Output the (X, Y) coordinate of the center of the cell containing the given text.  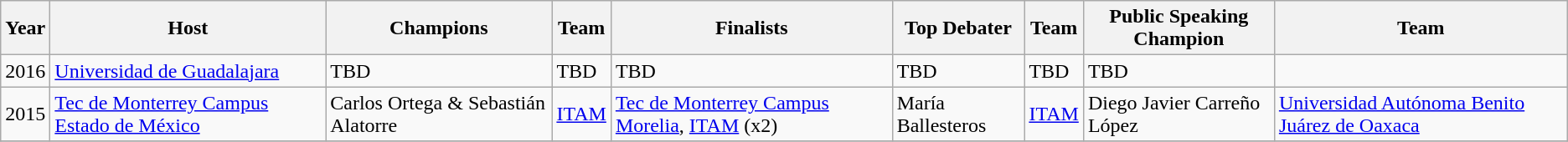
Finalists (751, 28)
Champions (439, 28)
María Ballesteros (958, 114)
Carlos Ortega & Sebastián Alatorre (439, 114)
Universidad de Guadalajara (188, 71)
Tec de Monterrey Campus Morelia, ITAM (x2) (751, 114)
Tec de Monterrey Campus Estado de México (188, 114)
Year (25, 28)
2016 (25, 71)
Universidad Autónoma Benito Juárez de Oaxaca (1421, 114)
Diego Javier Carreño López (1179, 114)
Top Debater (958, 28)
Public Speaking Champion (1179, 28)
Host (188, 28)
2015 (25, 114)
